Locate the cell with the specified text and output its [X, Y] center coordinate. 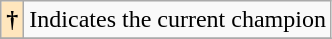
Indicates the current champion [178, 20]
† [12, 20]
